Capture the cell that displays the provided text and extract its [X, Y] central coordinate. 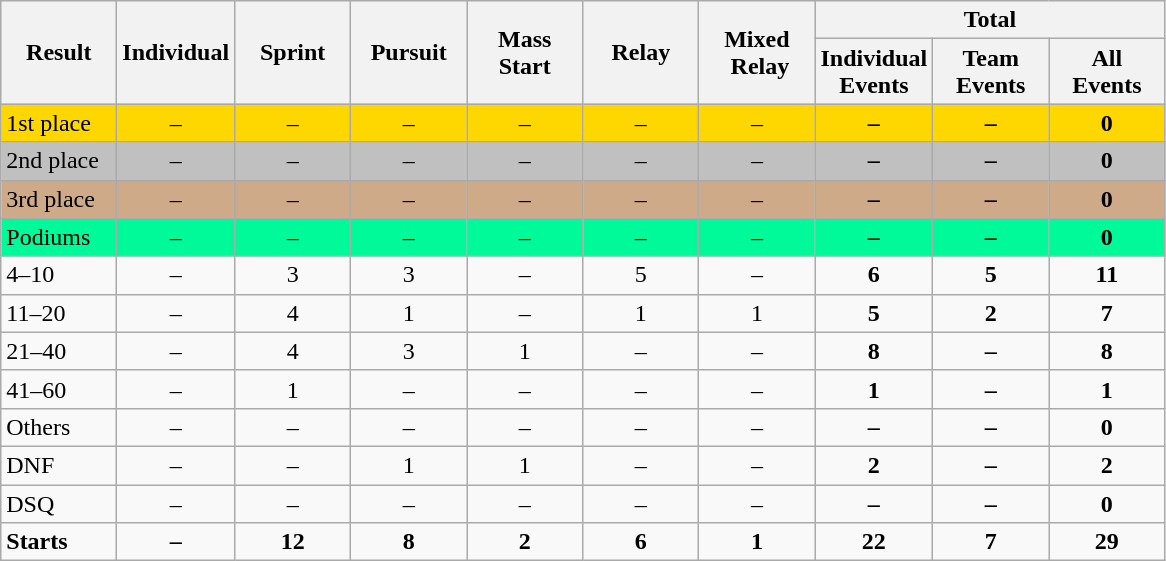
22 [874, 542]
DSQ [59, 503]
Individual [176, 52]
Mass Start [525, 52]
2nd place [59, 161]
3rd place [59, 199]
Pursuit [409, 52]
Starts [59, 542]
1st place [59, 123]
29 [1107, 542]
Mixed Relay [757, 52]
Podiums [59, 237]
Result [59, 52]
4–10 [59, 275]
Relay [641, 52]
All Events [1107, 72]
Others [59, 427]
12 [293, 542]
Total [990, 20]
21–40 [59, 351]
11 [1107, 275]
41–60 [59, 389]
Individual Events [874, 72]
Sprint [293, 52]
DNF [59, 465]
Team Events [991, 72]
11–20 [59, 313]
